Return the (x, y) coordinate for the center point of the cell that contains the specified text.  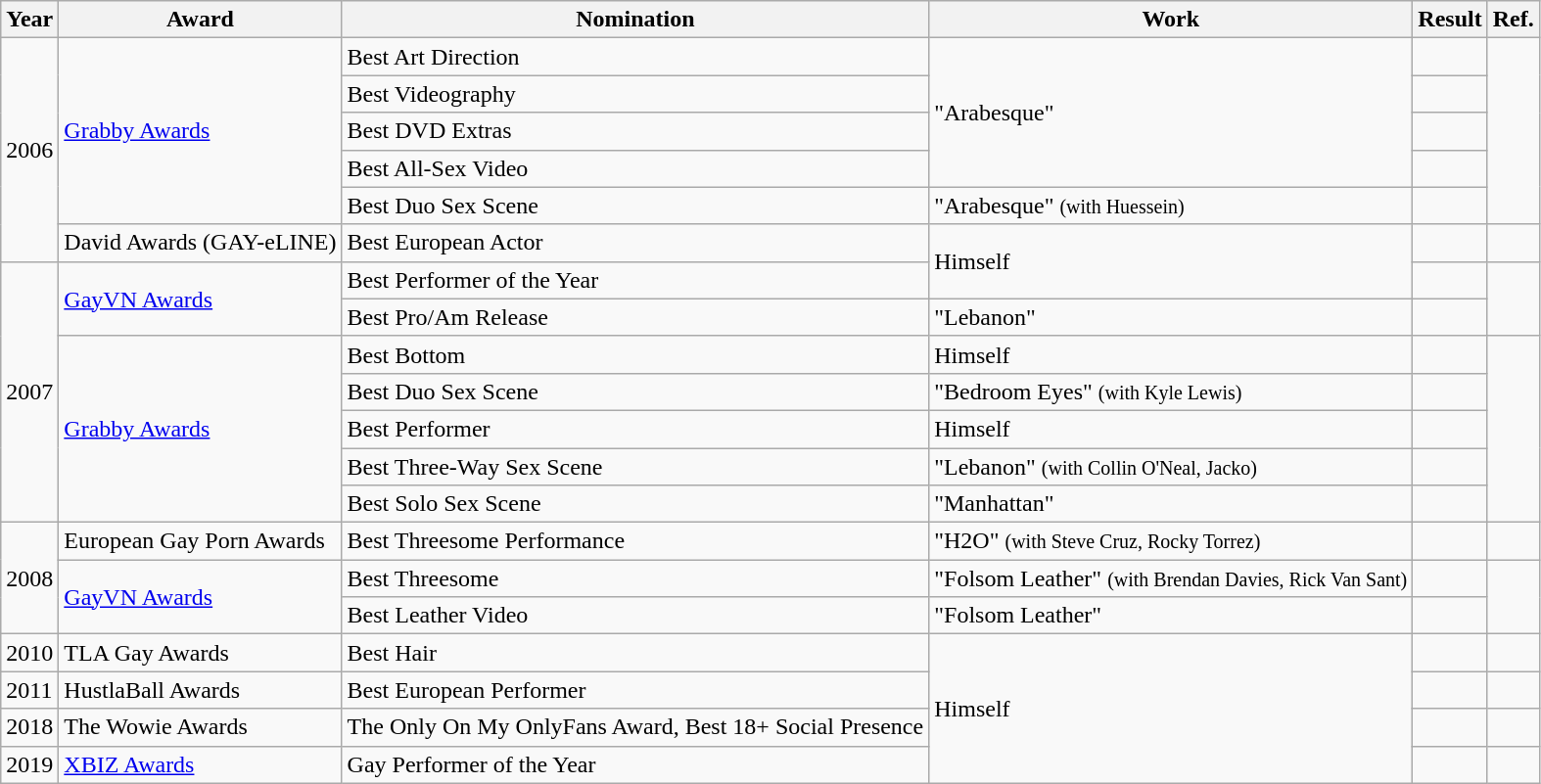
Best Art Direction (635, 57)
2018 (29, 727)
Best Three-Way Sex Scene (635, 467)
"Folsom Leather" (with Brendan Davies, Rick Van Sant) (1171, 578)
Award (200, 20)
The Only On My OnlyFans Award, Best 18+ Social Presence (635, 727)
Result (1450, 20)
2019 (29, 764)
David Awards (GAY-eLINE) (200, 243)
Best Performer (635, 429)
Best European Performer (635, 690)
"Lebanon" (1171, 317)
Best All-Sex Video (635, 168)
"Arabesque" (1171, 113)
XBIZ Awards (200, 764)
Best DVD Extras (635, 131)
2007 (29, 392)
Best Threesome (635, 578)
2006 (29, 150)
Best Hair (635, 653)
Best Solo Sex Scene (635, 504)
Best Videography (635, 94)
The Wowie Awards (200, 727)
Ref. (1514, 20)
European Gay Porn Awards (200, 541)
TLA Gay Awards (200, 653)
"Manhattan" (1171, 504)
2011 (29, 690)
"Lebanon" (with Collin O'Neal, Jacko) (1171, 467)
Best Bottom (635, 354)
"H2O" (with Steve Cruz, Rocky Torrez) (1171, 541)
Year (29, 20)
HustlaBall Awards (200, 690)
Gay Performer of the Year (635, 764)
2010 (29, 653)
Work (1171, 20)
"Folsom Leather" (1171, 616)
Best Threesome Performance (635, 541)
2008 (29, 578)
Best European Actor (635, 243)
"Bedroom Eyes" (with Kyle Lewis) (1171, 392)
"Arabesque" (with Huessein) (1171, 206)
Nomination (635, 20)
Best Pro/Am Release (635, 317)
Best Performer of the Year (635, 280)
Best Leather Video (635, 616)
